Search for the cell housing the specified text and yield its (X, Y) center coordinate. 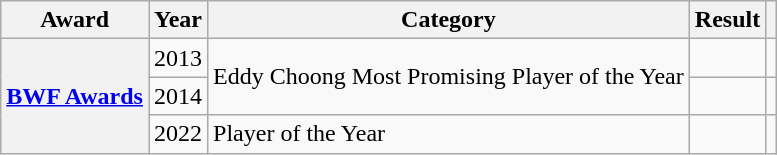
2013 (178, 58)
Player of the Year (449, 134)
Result (727, 20)
2022 (178, 134)
Year (178, 20)
Category (449, 20)
Eddy Choong Most Promising Player of the Year (449, 77)
BWF Awards (75, 96)
2014 (178, 96)
Award (75, 20)
